Search for the cell housing the specified text and yield its [x, y] center coordinate. 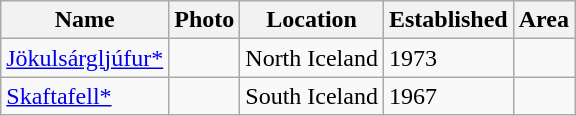
North Iceland [312, 58]
Established [448, 20]
South Iceland [312, 96]
Photo [204, 20]
Location [312, 20]
Area [544, 20]
Skaftafell* [85, 96]
1967 [448, 96]
1973 [448, 58]
Name [85, 20]
Jökulsárgljúfur* [85, 58]
